Find where the given text appears and provide that cell's center as [X, Y] coordinate. 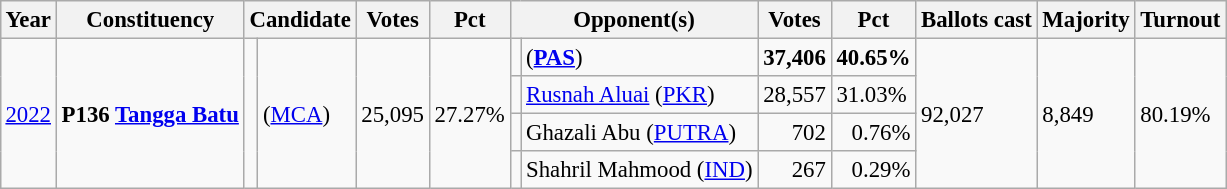
267 [794, 170]
Majority [1086, 20]
28,557 [794, 95]
31.03% [874, 95]
P136 Tangga Batu [150, 113]
Ghazali Abu (PUTRA) [640, 133]
80.19% [1180, 113]
Constituency [150, 20]
37,406 [794, 57]
(PAS) [640, 57]
Shahril Mahmood (IND) [640, 170]
25,095 [392, 113]
92,027 [976, 113]
0.29% [874, 170]
2022 [28, 113]
27.27% [470, 113]
0.76% [874, 133]
8,849 [1086, 113]
(MCA) [307, 113]
Opponent(s) [634, 20]
Year [28, 20]
Turnout [1180, 20]
Ballots cast [976, 20]
Rusnah Aluai (PKR) [640, 95]
40.65% [874, 57]
702 [794, 133]
Candidate [300, 20]
